Find where the given text appears and provide that cell's center as [X, Y] coordinate. 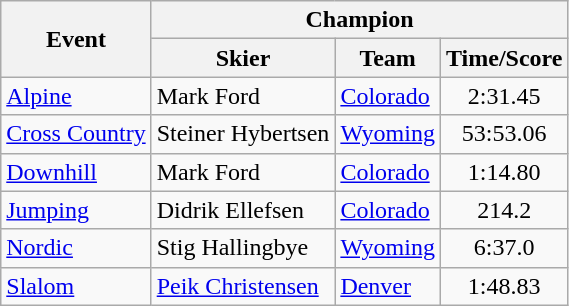
Jumping [76, 210]
6:37.0 [504, 248]
Team [388, 58]
2:31.45 [504, 96]
Champion [360, 20]
Cross Country [76, 134]
Event [76, 39]
Denver [388, 286]
Peik Christensen [243, 286]
1:14.80 [504, 172]
Downhill [76, 172]
Slalom [76, 286]
1:48.83 [504, 286]
Time/Score [504, 58]
Alpine [76, 96]
Stig Hallingbye [243, 248]
Steiner Hybertsen [243, 134]
Nordic [76, 248]
214.2 [504, 210]
Skier [243, 58]
Didrik Ellefsen [243, 210]
53:53.06 [504, 134]
